Determine the [X, Y] coordinate at the center of the cell enclosing the given text.  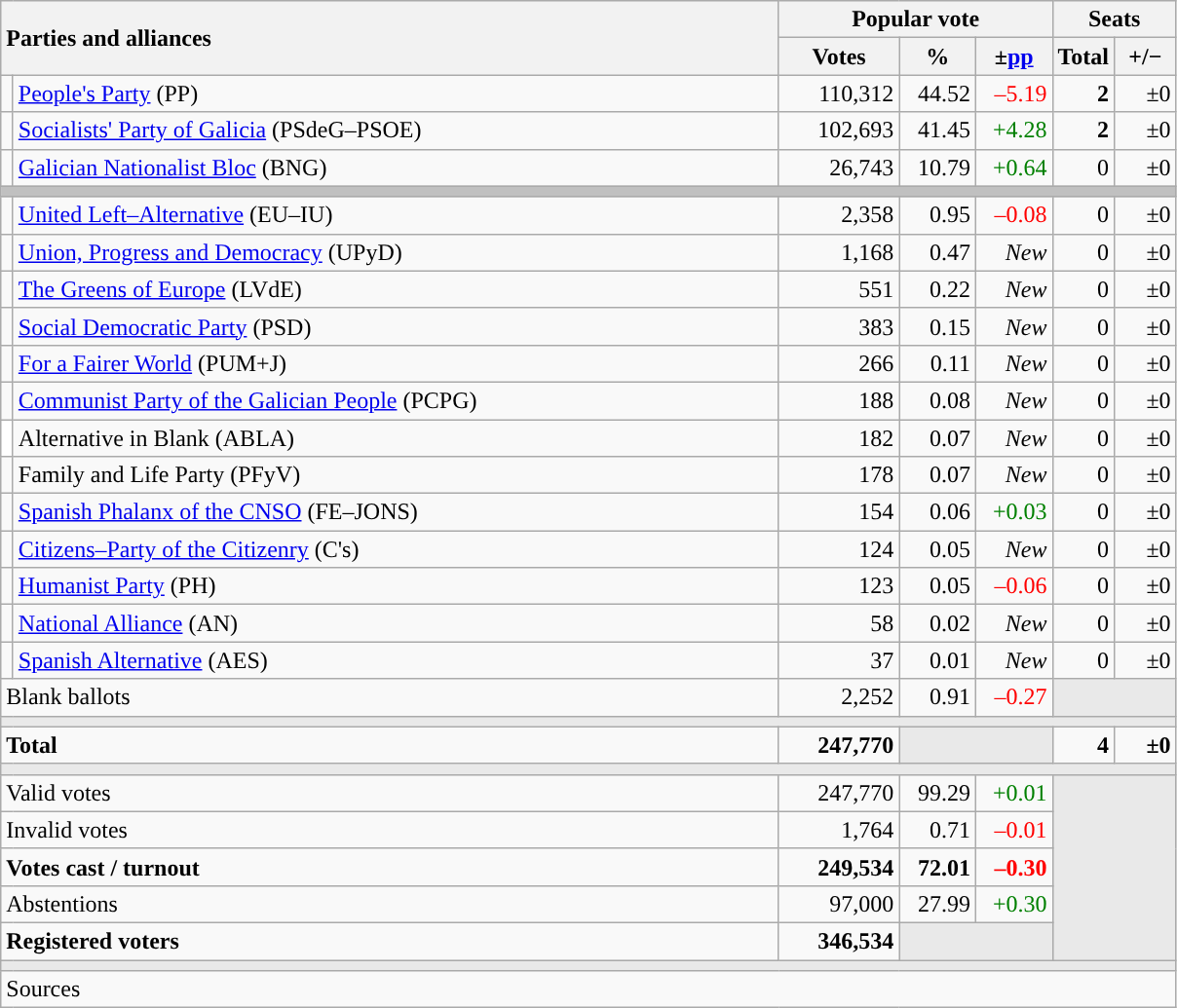
0.91 [937, 697]
Spanish Alternative (AES) [396, 660]
0.01 [937, 660]
0.06 [937, 512]
Popular vote [916, 19]
Registered voters [390, 941]
Votes [839, 56]
–0.06 [1013, 586]
+/− [1146, 56]
0.08 [937, 400]
0.11 [937, 363]
1,764 [839, 830]
Family and Life Party (PFyV) [396, 475]
Valid votes [390, 793]
97,000 [839, 904]
346,534 [839, 941]
551 [839, 289]
Socialists' Party of Galicia (PSdeG–PSOE) [396, 131]
Communist Party of the Galician People (PCPG) [396, 400]
Humanist Party (PH) [396, 586]
Galician Nationalist Bloc (BNG) [396, 168]
Votes cast / turnout [390, 867]
2,252 [839, 697]
0.15 [937, 326]
+0.01 [1013, 793]
249,534 [839, 867]
+4.28 [1013, 131]
26,743 [839, 168]
–0.27 [1013, 697]
154 [839, 512]
27.99 [937, 904]
10.79 [937, 168]
0.95 [937, 215]
+0.64 [1013, 168]
Social Democratic Party (PSD) [396, 326]
±pp [1013, 56]
124 [839, 549]
123 [839, 586]
1,168 [839, 252]
99.29 [937, 793]
For a Fairer World (PUM+J) [396, 363]
110,312 [839, 93]
United Left–Alternative (EU–IU) [396, 215]
44.52 [937, 93]
0.71 [937, 830]
102,693 [839, 131]
–0.08 [1013, 215]
Seats [1115, 19]
Blank ballots [390, 697]
4 [1083, 745]
0.22 [937, 289]
The Greens of Europe (LVdE) [396, 289]
188 [839, 400]
Union, Progress and Democracy (UPyD) [396, 252]
0.02 [937, 623]
–0.01 [1013, 830]
Invalid votes [390, 830]
Citizens–Party of the Citizenry (C's) [396, 549]
182 [839, 437]
2,358 [839, 215]
Spanish Phalanx of the CNSO (FE–JONS) [396, 512]
% [937, 56]
266 [839, 363]
Abstentions [390, 904]
Alternative in Blank (ABLA) [396, 437]
58 [839, 623]
+0.30 [1013, 904]
178 [839, 475]
37 [839, 660]
–5.19 [1013, 93]
–0.30 [1013, 867]
41.45 [937, 131]
Parties and alliances [390, 38]
72.01 [937, 867]
+0.03 [1013, 512]
0.47 [937, 252]
National Alliance (AN) [396, 623]
383 [839, 326]
Sources [588, 989]
People's Party (PP) [396, 93]
